Detect which cell encompasses the target text, then output its [X, Y] center coordinate. 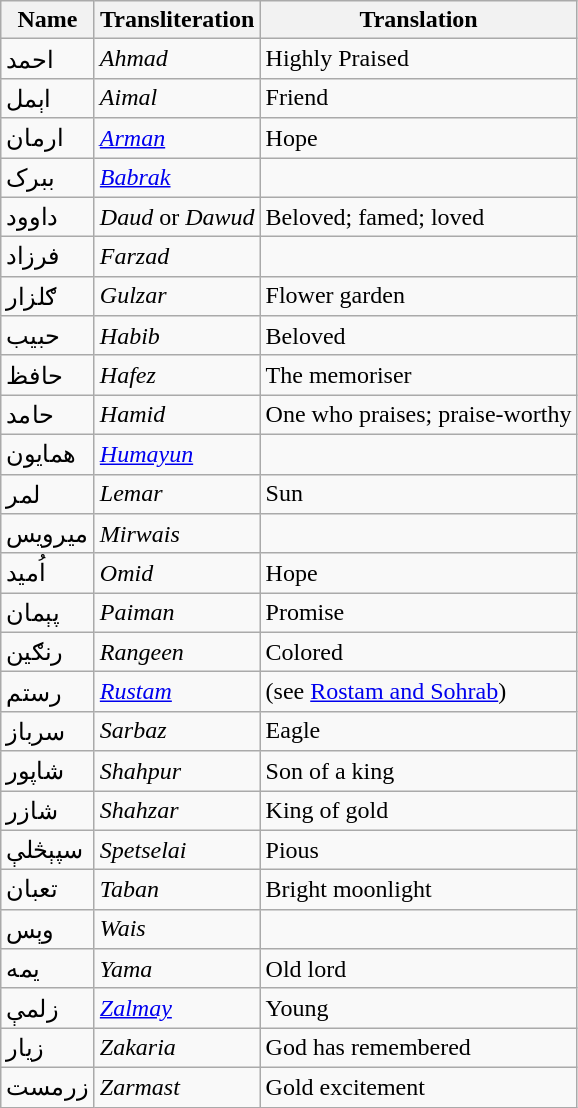
ميرويس [48, 534]
رستم [48, 692]
Hafez [177, 375]
Rangeen [177, 652]
Son of a king [418, 771]
Babrak [177, 178]
Eagle [418, 731]
Zakaria [177, 1048]
وېس [48, 929]
ګلزار [48, 296]
Highly Praised [418, 59]
Omid [177, 573]
Humayun [177, 454]
يمه [48, 969]
همایون [48, 454]
Gold excitement [418, 1087]
Zarmast [177, 1087]
ارمان [48, 138]
احمد [48, 59]
Wais [177, 929]
Translation [418, 20]
Young [418, 1008]
Name [48, 20]
God has remembered [418, 1048]
Shahzar [177, 810]
حبيب [48, 336]
Lemar [177, 494]
Hamid [177, 415]
تعبان [48, 890]
Friend [418, 98]
Beloved [418, 336]
اُمید [48, 573]
پېمان [48, 613]
Promise [418, 613]
زرمست [48, 1087]
Yama [177, 969]
Gulzar [177, 296]
Sun [418, 494]
Rustam [177, 692]
Habib [177, 336]
The memoriser [418, 375]
حافظ [48, 375]
Ahmad [177, 59]
Old lord [418, 969]
شازر [48, 810]
Sarbaz [177, 731]
Aimal [177, 98]
ببرک [48, 178]
زلمې [48, 1008]
لمر [48, 494]
Farzad [177, 257]
سرباز [48, 731]
Bright moonlight [418, 890]
سپېڅلې [48, 850]
Zalmay [177, 1008]
Arman [177, 138]
(see Rostam and Sohrab) [418, 692]
Flower garden [418, 296]
Pious [418, 850]
Mirwais [177, 534]
Daud or Dawud [177, 217]
Transliteration [177, 20]
اېمل [48, 98]
King of gold [418, 810]
Shahpur [177, 771]
Taban [177, 890]
Colored [418, 652]
Paiman [177, 613]
فرزاد [48, 257]
حامد [48, 415]
داوود [48, 217]
Beloved; famed; loved [418, 217]
One who praises; praise-worthy [418, 415]
شاپور [48, 771]
زيار [48, 1048]
رنګين [48, 652]
Spetselai [177, 850]
